Scan for the cell matching the given text and deliver its (x, y) coordinate at center. 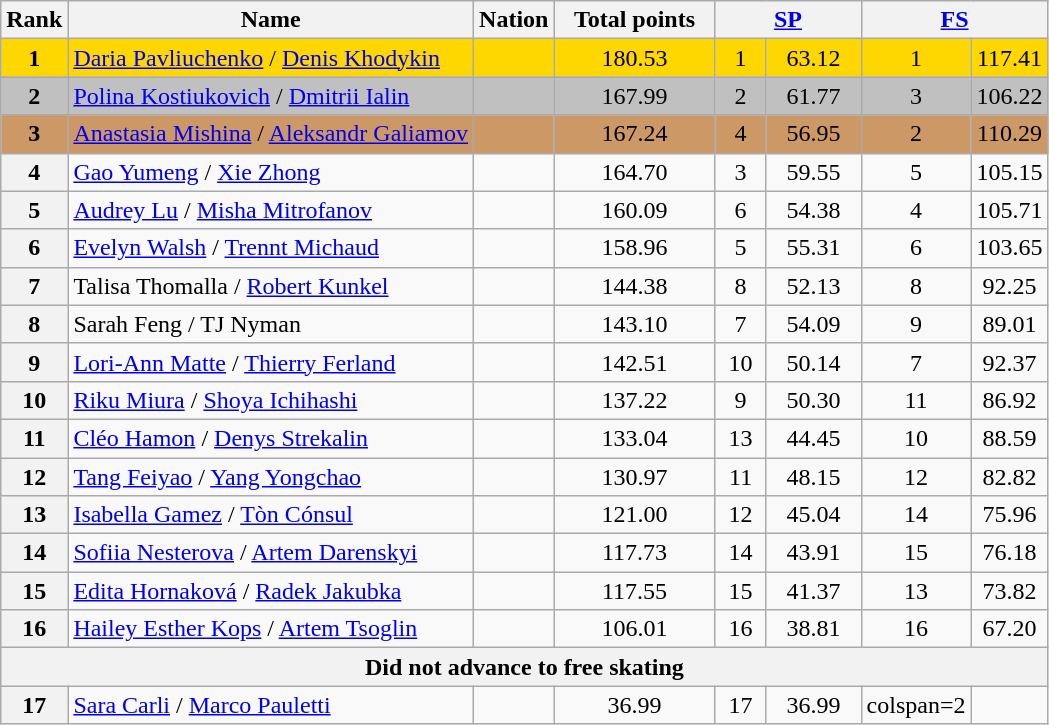
52.13 (814, 286)
Nation (514, 20)
Polina Kostiukovich / Dmitrii Ialin (271, 96)
56.95 (814, 134)
38.81 (814, 629)
86.92 (1010, 400)
105.71 (1010, 210)
Daria Pavliuchenko / Denis Khodykin (271, 58)
Cléo Hamon / Denys Strekalin (271, 438)
Riku Miura / Shoya Ichihashi (271, 400)
92.37 (1010, 362)
Sara Carli / Marco Pauletti (271, 705)
Lori-Ann Matte / Thierry Ferland (271, 362)
89.01 (1010, 324)
82.82 (1010, 477)
50.30 (814, 400)
110.29 (1010, 134)
Edita Hornaková / Radek Jakubka (271, 591)
167.99 (634, 96)
121.00 (634, 515)
133.04 (634, 438)
167.24 (634, 134)
Name (271, 20)
88.59 (1010, 438)
48.15 (814, 477)
59.55 (814, 172)
144.38 (634, 286)
75.96 (1010, 515)
Sofiia Nesterova / Artem Darenskyi (271, 553)
55.31 (814, 248)
Gao Yumeng / Xie Zhong (271, 172)
76.18 (1010, 553)
Total points (634, 20)
colspan=2 (916, 705)
117.41 (1010, 58)
41.37 (814, 591)
164.70 (634, 172)
105.15 (1010, 172)
43.91 (814, 553)
103.65 (1010, 248)
180.53 (634, 58)
130.97 (634, 477)
106.22 (1010, 96)
Anastasia Mishina / Aleksandr Galiamov (271, 134)
Did not advance to free skating (524, 667)
Evelyn Walsh / Trennt Michaud (271, 248)
142.51 (634, 362)
45.04 (814, 515)
Tang Feiyao / Yang Yongchao (271, 477)
Talisa Thomalla / Robert Kunkel (271, 286)
117.55 (634, 591)
Isabella Gamez / Tòn Cónsul (271, 515)
63.12 (814, 58)
117.73 (634, 553)
FS (954, 20)
143.10 (634, 324)
50.14 (814, 362)
54.09 (814, 324)
44.45 (814, 438)
73.82 (1010, 591)
Sarah Feng / TJ Nyman (271, 324)
Hailey Esther Kops / Artem Tsoglin (271, 629)
Audrey Lu / Misha Mitrofanov (271, 210)
54.38 (814, 210)
SP (788, 20)
158.96 (634, 248)
61.77 (814, 96)
160.09 (634, 210)
137.22 (634, 400)
Rank (34, 20)
67.20 (1010, 629)
92.25 (1010, 286)
106.01 (634, 629)
